Provide the [X, Y] coordinate of the cell's center where the given text is located.  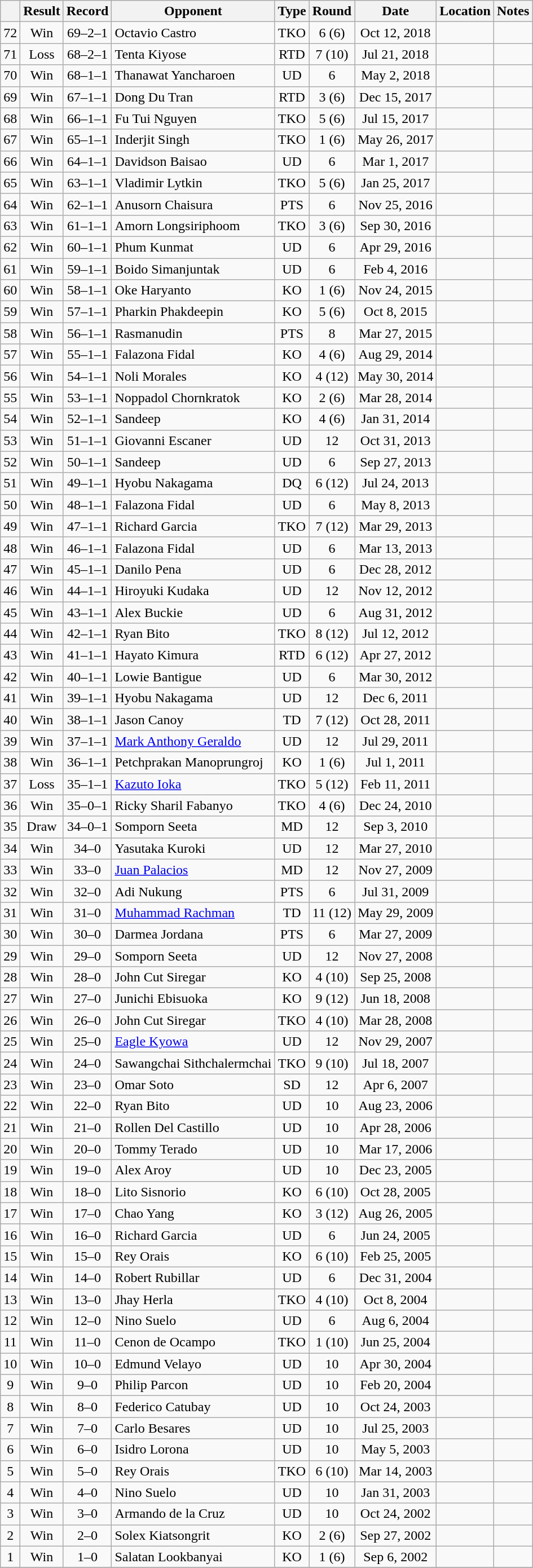
Feb 11, 2011 [396, 784]
Carlo Besares [193, 1428]
Hayato Kimura [193, 655]
Date [396, 11]
28–0 [87, 977]
Dec 23, 2005 [396, 1170]
Oct 28, 2005 [396, 1192]
Feb 4, 2016 [396, 269]
Inderjit Singh [193, 140]
Jun 24, 2005 [396, 1235]
Oct 24, 2002 [396, 1514]
Apr 29, 2016 [396, 247]
44–1–1 [87, 591]
33–0 [87, 870]
56–1–1 [87, 333]
7–0 [87, 1428]
68–2–1 [87, 54]
11 (12) [332, 913]
13–0 [87, 1299]
Mar 1, 2017 [396, 161]
Noli Morales [193, 376]
Cenon de Ocampo [193, 1342]
Chao Yang [193, 1213]
26–0 [87, 1020]
Jun 25, 2004 [396, 1342]
19–0 [87, 1170]
11 [10, 1342]
42–1–1 [87, 634]
7 (10) [332, 54]
72 [10, 33]
45 [10, 612]
23 [10, 1085]
May 26, 2017 [396, 140]
6–0 [87, 1450]
Feb 25, 2005 [396, 1256]
69–2–1 [87, 33]
5 [10, 1471]
Feb 20, 2004 [396, 1385]
58–1–1 [87, 290]
Giovanni Escaner [193, 441]
Nov 29, 2007 [396, 1042]
29 [10, 956]
Aug 23, 2006 [396, 1106]
11–0 [87, 1342]
32 [10, 891]
Alex Aroy [193, 1170]
46–1–1 [87, 548]
67 [10, 140]
Jul 31, 2009 [396, 891]
8–0 [87, 1407]
24–0 [87, 1063]
Darmea Jordana [193, 934]
Apr 27, 2012 [396, 655]
23–0 [87, 1085]
55–1–1 [87, 355]
21 [10, 1127]
Tommy Terado [193, 1149]
Apr 30, 2004 [396, 1364]
2 [10, 1535]
40 [10, 720]
58 [10, 333]
Apr 28, 2006 [396, 1127]
36 [10, 805]
Sep 6, 2002 [396, 1557]
Hiroyuki Kudaka [193, 591]
24 [10, 1063]
62–1–1 [87, 204]
65 [10, 183]
Jan 31, 2003 [396, 1492]
Tenta Kiyose [193, 54]
41–1–1 [87, 655]
Dec 31, 2004 [396, 1278]
18–0 [87, 1192]
1 [10, 1557]
59–1–1 [87, 269]
26 [10, 1020]
60–1–1 [87, 247]
Kazuto Ioka [193, 784]
Jul 25, 2003 [396, 1428]
Junichi Ebisuoka [193, 999]
Armando de la Cruz [193, 1514]
17–0 [87, 1213]
Mar 29, 2013 [396, 526]
Lito Sisnorio [193, 1192]
Nov 27, 2009 [396, 870]
Aug 31, 2012 [396, 612]
3 (12) [332, 1213]
Davidson Baisao [193, 161]
34 [10, 848]
21–0 [87, 1127]
9 (10) [332, 1063]
Apr 6, 2007 [396, 1085]
Jan 25, 2017 [396, 183]
15–0 [87, 1256]
Phum Kunmat [193, 247]
55 [10, 398]
1–0 [87, 1557]
3 [10, 1514]
57 [10, 355]
54 [10, 419]
Notes [513, 11]
Federico Catubay [193, 1407]
14–0 [87, 1278]
27 [10, 999]
66–1–1 [87, 118]
Omar Soto [193, 1085]
Solex Kiatsongrit [193, 1535]
Pharkin Phakdeepin [193, 312]
Dec 6, 2011 [396, 698]
12–0 [87, 1321]
Yasutaka Kuroki [193, 848]
40–1–1 [87, 677]
Mar 27, 2010 [396, 848]
3–0 [87, 1514]
Oke Haryanto [193, 290]
33 [10, 870]
69 [10, 97]
64–1–1 [87, 161]
DQ [292, 483]
5–0 [87, 1471]
Boido Simanjuntak [193, 269]
50 [10, 505]
May 29, 2009 [396, 913]
Ricky Sharil Fabanyo [193, 805]
Nov 24, 2015 [396, 290]
46 [10, 591]
Mar 28, 2008 [396, 1020]
10–0 [87, 1364]
57–1–1 [87, 312]
Sep 27, 2013 [396, 462]
Amorn Longsiriphoom [193, 226]
4 (12) [332, 376]
16–0 [87, 1235]
71 [10, 54]
2–0 [87, 1535]
60 [10, 290]
Lowie Bantigue [193, 677]
20–0 [87, 1149]
39 [10, 741]
Muhammad Rachman [193, 913]
Nov 25, 2016 [396, 204]
Opponent [193, 11]
Mar 14, 2003 [396, 1471]
67–1–1 [87, 97]
Nov 12, 2012 [396, 591]
66 [10, 161]
Oct 8, 2004 [396, 1299]
Location [465, 11]
Dong Du Tran [193, 97]
Danilo Pena [193, 569]
Jul 18, 2007 [396, 1063]
Jul 21, 2018 [396, 54]
30 [10, 934]
52–1–1 [87, 419]
59 [10, 312]
38 [10, 763]
Jun 18, 2008 [396, 999]
Eagle Kyowa [193, 1042]
63–1–1 [87, 183]
37–1–1 [87, 741]
25–0 [87, 1042]
48 [10, 548]
Jul 24, 2013 [396, 483]
45–1–1 [87, 569]
Result [42, 11]
35 [10, 827]
May 2, 2018 [396, 76]
Oct 24, 2003 [396, 1407]
Edmund Velayo [193, 1364]
32–0 [87, 891]
41 [10, 698]
64 [10, 204]
70 [10, 76]
Octavio Castro [193, 33]
Sep 27, 2002 [396, 1535]
9–0 [87, 1385]
31 [10, 913]
Oct 28, 2011 [396, 720]
62 [10, 247]
34–0–1 [87, 827]
Noppadol Chornkratok [193, 398]
49–1–1 [87, 483]
Sep 3, 2010 [396, 827]
Philip Parcon [193, 1385]
48–1–1 [87, 505]
35–1–1 [87, 784]
Jul 29, 2011 [396, 741]
Mark Anthony Geraldo [193, 741]
Jason Canoy [193, 720]
34–0 [87, 848]
65–1–1 [87, 140]
Fu Tui Nguyen [193, 118]
53 [10, 441]
Anusorn Chaisura [193, 204]
Jhay Herla [193, 1299]
Oct 8, 2015 [396, 312]
Jul 15, 2017 [396, 118]
47 [10, 569]
4 [10, 1492]
Aug 26, 2005 [396, 1213]
Isidro Lorona [193, 1450]
Jul 12, 2012 [396, 634]
51–1–1 [87, 441]
Adi Nukung [193, 891]
18 [10, 1192]
47–1–1 [87, 526]
Aug 6, 2004 [396, 1321]
4–0 [87, 1492]
Draw [42, 827]
61–1–1 [87, 226]
68 [10, 118]
SD [292, 1085]
5 (12) [332, 784]
56 [10, 376]
43 [10, 655]
38–1–1 [87, 720]
22 [10, 1106]
Type [292, 11]
May 5, 2003 [396, 1450]
9 [10, 1385]
52 [10, 462]
20 [10, 1149]
Mar 17, 2006 [396, 1149]
Oct 12, 2018 [396, 33]
35–0–1 [87, 805]
Oct 31, 2013 [396, 441]
16 [10, 1235]
63 [10, 226]
1 (10) [332, 1342]
Jul 1, 2011 [396, 763]
Rollen Del Castillo [193, 1127]
43–1–1 [87, 612]
49 [10, 526]
Salatan Lookbanyai [193, 1557]
13 [10, 1299]
17 [10, 1213]
50–1–1 [87, 462]
Vladimir Lytkin [193, 183]
51 [10, 483]
68–1–1 [87, 76]
Robert Rubillar [193, 1278]
Juan Palacios [193, 870]
9 (12) [332, 999]
Dec 24, 2010 [396, 805]
53–1–1 [87, 398]
Nov 27, 2008 [396, 956]
42 [10, 677]
Aug 29, 2014 [396, 355]
May 8, 2013 [396, 505]
Mar 27, 2009 [396, 934]
Mar 28, 2014 [396, 398]
7 [10, 1428]
Dec 15, 2017 [396, 97]
19 [10, 1170]
28 [10, 977]
Sep 30, 2016 [396, 226]
25 [10, 1042]
Record [87, 11]
14 [10, 1278]
Rasmanudin [193, 333]
Sawangchai Sithchalermchai [193, 1063]
Mar 27, 2015 [396, 333]
Alex Buckie [193, 612]
Mar 30, 2012 [396, 677]
Jan 31, 2014 [396, 419]
May 30, 2014 [396, 376]
37 [10, 784]
Round [332, 11]
Sep 25, 2008 [396, 977]
30–0 [87, 934]
15 [10, 1256]
36–1–1 [87, 763]
Dec 28, 2012 [396, 569]
22–0 [87, 1106]
61 [10, 269]
54–1–1 [87, 376]
8 (12) [332, 634]
44 [10, 634]
Petchprakan Manoprungroj [193, 763]
39–1–1 [87, 698]
31–0 [87, 913]
Mar 13, 2013 [396, 548]
27–0 [87, 999]
6 (6) [332, 33]
Thanawat Yancharoen [193, 76]
29–0 [87, 956]
